Provide the [x, y] coordinate of the cell's center where the given text is located.  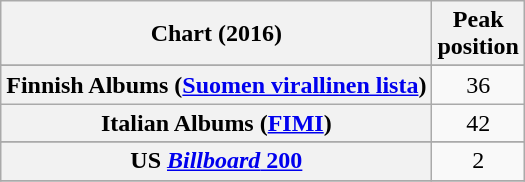
Finnish Albums (Suomen virallinen lista) [216, 85]
US Billboard 200 [216, 161]
Chart (2016) [216, 34]
36 [478, 85]
42 [478, 123]
2 [478, 161]
Italian Albums (FIMI) [216, 123]
Peakposition [478, 34]
